Identify which cell holds the provided text, then report its [x, y] central coordinate. 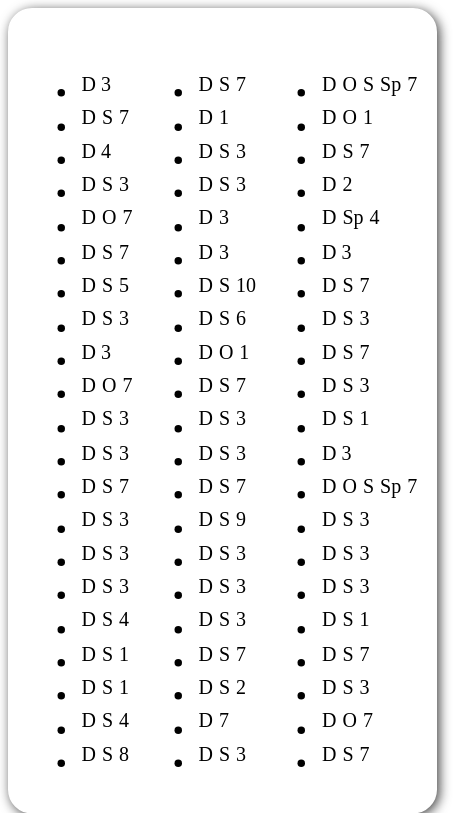
D O S Sp 7D O 1D S 7D 2D Sp 4D 3D S 7D S 3D S 7D S 3D S 1D 3D O S Sp 7D S 3D S 3D S 3D S 1D S 7D S 3D O 7D S 7 [340, 410]
D 3D S 7D 4D S 3D O 7D S 7D S 5D S 3D 3D O 7D S 3D S 3D S 7D S 3D S 3D S 3D S 4D S 1D S 1D S 4D S 8 [77, 410]
D S 7D 1D S 3D S 3D 3D 3D S 10D S 6D O 1D S 7D S 3D S 3D S 7D S 9D S 3D S 3D S 3D S 7D S 2D 7D S 3 [198, 410]
